Identify which cell holds the provided text, then report its (X, Y) central coordinate. 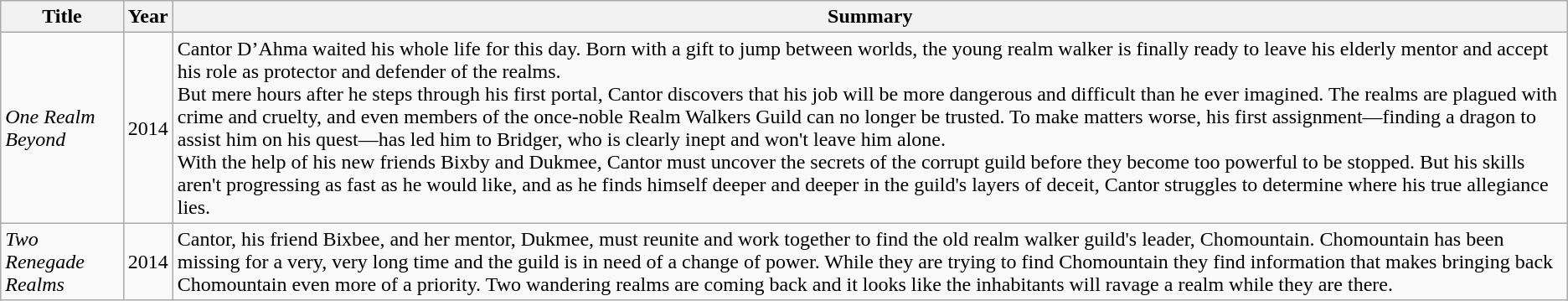
One Realm Beyond (62, 127)
Year (147, 17)
Title (62, 17)
Two Renegade Realms (62, 262)
Summary (869, 17)
